Return the [x, y] coordinate for the center point of the cell that contains the specified text.  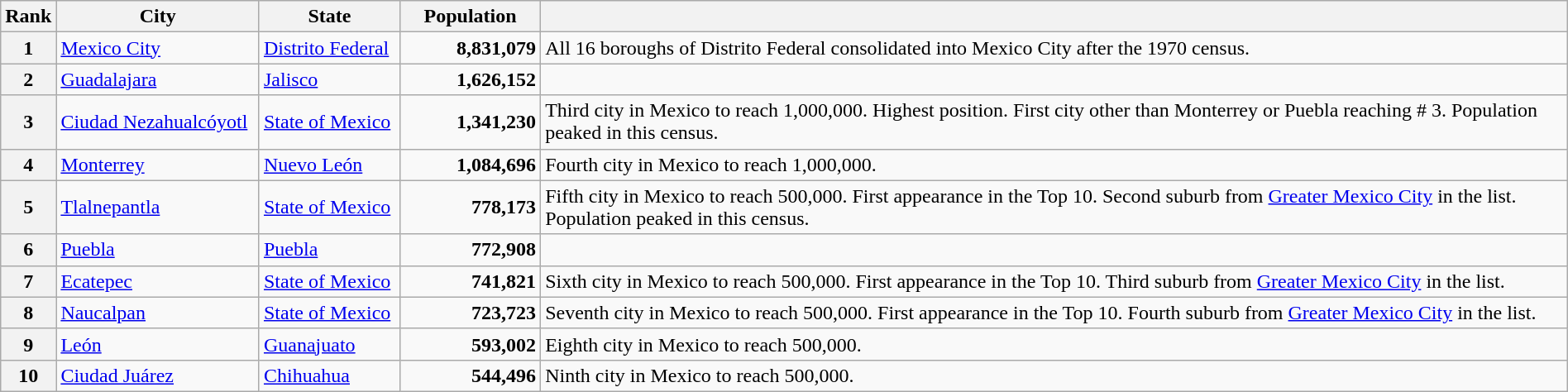
State [329, 17]
1,341,230 [471, 122]
Ciudad Nezahualcóyotl [158, 122]
Fourth city in Mexico to reach 1,000,000. [1054, 165]
7 [28, 281]
Sixth city in Mexico to reach 500,000. First appearance in the Top 10. Third suburb from Greater Mexico City in the list. [1054, 281]
778,173 [471, 207]
Ninth city in Mexico to reach 500,000. [1054, 375]
Distrito Federal [329, 48]
Tlalnepantla [158, 207]
León [158, 344]
1,626,152 [471, 79]
City [158, 17]
Guanajuato [329, 344]
772,908 [471, 250]
1 [28, 48]
9 [28, 344]
10 [28, 375]
741,821 [471, 281]
2 [28, 79]
6 [28, 250]
Ecatepec [158, 281]
Rank [28, 17]
5 [28, 207]
Nuevo León [329, 165]
544,496 [471, 375]
Guadalajara [158, 79]
Ciudad Juárez [158, 375]
1,084,696 [471, 165]
3 [28, 122]
723,723 [471, 313]
8 [28, 313]
Eighth city in Mexico to reach 500,000. [1054, 344]
Seventh city in Mexico to reach 500,000. First appearance in the Top 10. Fourth suburb from Greater Mexico City in the list. [1054, 313]
Jalisco [329, 79]
8,831,079 [471, 48]
Mexico City [158, 48]
593,002 [471, 344]
Chihuahua [329, 375]
All 16 boroughs of Distrito Federal consolidated into Mexico City after the 1970 census. [1054, 48]
Population [471, 17]
Third city in Mexico to reach 1,000,000. Highest position. First city other than Monterrey or Puebla reaching # 3. Population peaked in this census. [1054, 122]
4 [28, 165]
Monterrey [158, 165]
Naucalpan [158, 313]
